For the text-containing cell, return its midpoint in (x, y) coordinate format. 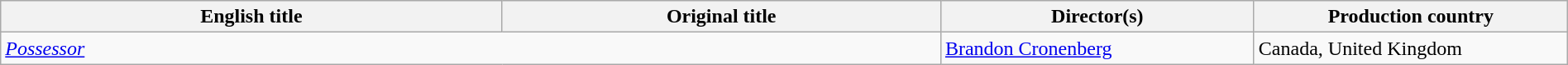
Production country (1411, 17)
Original title (721, 17)
Director(s) (1097, 17)
Possessor (471, 48)
Brandon Cronenberg (1097, 48)
English title (251, 17)
Canada, United Kingdom (1411, 48)
